Detect which cell encompasses the target text, then output its [x, y] center coordinate. 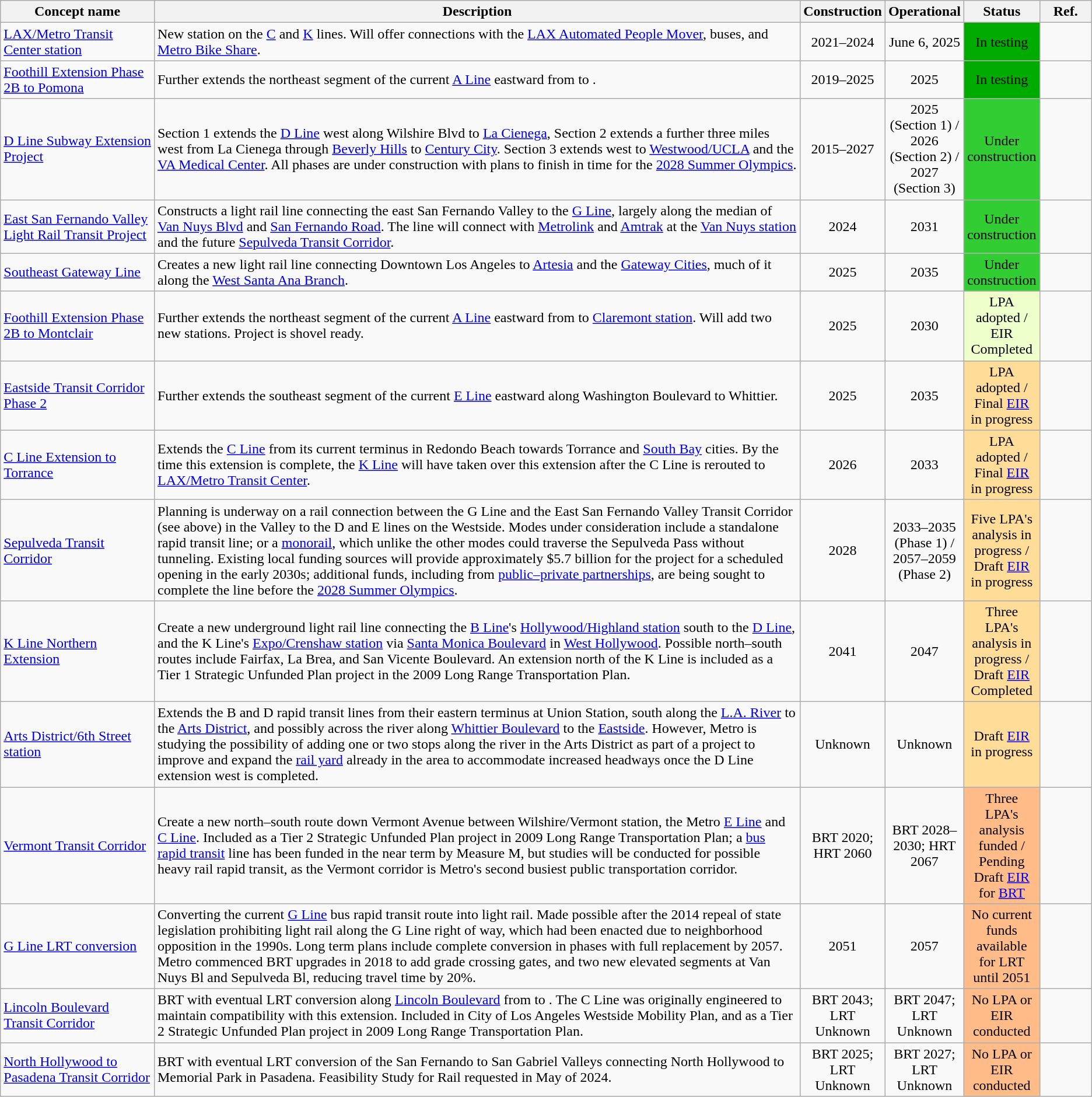
2033 [924, 464]
2015–2027 [843, 149]
2019–2025 [843, 79]
Creates a new light rail line connecting Downtown Los Angeles to Artesia and the Gateway Cities, much of it along the West Santa Ana Branch. [477, 272]
2024 [843, 226]
2031 [924, 226]
BRT 2025; LRT Unknown [843, 1070]
Further extends the northeast segment of the current A Line eastward from to Claremont station. Will add two new stations. Project is shovel ready. [477, 326]
BRT 2020; HRT 2060 [843, 845]
2025 (Section 1) / 2026 (Section 2) / 2027 (Section 3) [924, 149]
BRT 2047; LRT Unknown [924, 1016]
Operational [924, 12]
BRT 2027; LRT Unknown [924, 1070]
2051 [843, 946]
Three LPA's analysis funded / Pending Draft EIR for BRT [1002, 845]
Foothill Extension Phase 2B to Pomona [78, 79]
2057 [924, 946]
BRT 2028–2030; HRT 2067 [924, 845]
D Line Subway Extension Project [78, 149]
Status [1002, 12]
Vermont Transit Corridor [78, 845]
Sepulveda Transit Corridor [78, 550]
LPA adopted / EIR Completed [1002, 326]
Draft EIR in progress [1002, 744]
2030 [924, 326]
Foothill Extension Phase 2B to Montclair [78, 326]
New station on the C and K lines. Will offer connections with the LAX Automated People Mover, buses, and Metro Bike Share. [477, 42]
Five LPA's analysis in progress / Draft EIR in progress [1002, 550]
East San Fernando Valley Light Rail Transit Project [78, 226]
Construction [843, 12]
K Line Northern Extension [78, 651]
June 6, 2025 [924, 42]
Concept name [78, 12]
2047 [924, 651]
C Line Extension to Torrance [78, 464]
Arts District/6th Street station [78, 744]
Eastside Transit Corridor Phase 2 [78, 396]
2028 [843, 550]
2033–2035 (Phase 1) / 2057–2059 (Phase 2) [924, 550]
2021–2024 [843, 42]
No current funds available for LRT until 2051 [1002, 946]
2026 [843, 464]
LAX/Metro Transit Center station [78, 42]
Ref. [1065, 12]
North Hollywood to Pasadena Transit Corridor [78, 1070]
Further extends the northeast segment of the current A Line eastward from to . [477, 79]
2041 [843, 651]
Further extends the southeast segment of the current E Line eastward along Washington Boulevard to Whittier. [477, 396]
Description [477, 12]
Three LPA's analysis in progress / Draft EIR Completed [1002, 651]
Southeast Gateway Line [78, 272]
Lincoln Boulevard Transit Corridor [78, 1016]
G Line LRT conversion [78, 946]
BRT 2043; LRT Unknown [843, 1016]
